Search for the cell housing the specified text and yield its (X, Y) center coordinate. 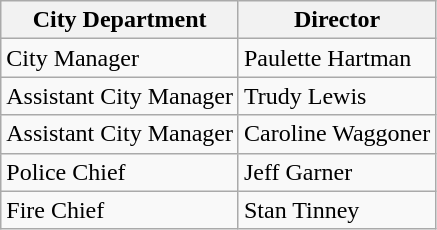
Director (336, 20)
City Manager (120, 58)
Jeff Garner (336, 172)
Caroline Waggoner (336, 134)
Stan Tinney (336, 210)
Fire Chief (120, 210)
Paulette Hartman (336, 58)
City Department (120, 20)
Trudy Lewis (336, 96)
Police Chief (120, 172)
